From the cell containing the given text, extract its center point as [x, y] coordinate. 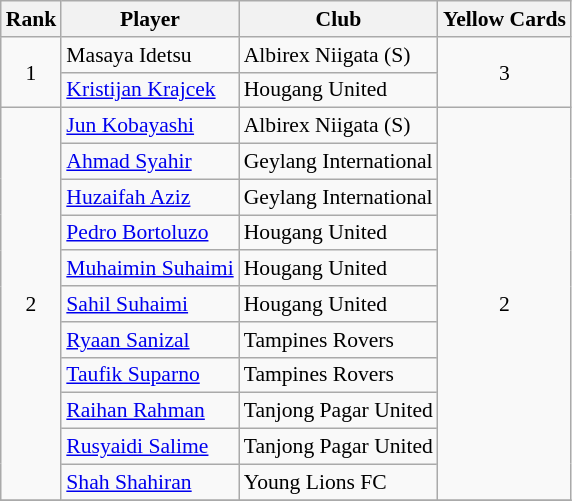
Club [338, 19]
Shah Shahiran [150, 482]
Jun Kobayashi [150, 126]
1 [32, 72]
Kristijan Krajcek [150, 90]
Young Lions FC [338, 482]
3 [504, 72]
Player [150, 19]
Ryaan Sanizal [150, 340]
Rank [32, 19]
Sahil Suhaimi [150, 304]
Huzaifah Aziz [150, 197]
Yellow Cards [504, 19]
Ahmad Syahir [150, 162]
Muhaimin Suhaimi [150, 269]
Taufik Suparno [150, 375]
Raihan Rahman [150, 411]
Masaya Idetsu [150, 55]
Rusyaidi Salime [150, 447]
Pedro Bortoluzo [150, 233]
